Search for the cell housing the specified text and yield its [X, Y] center coordinate. 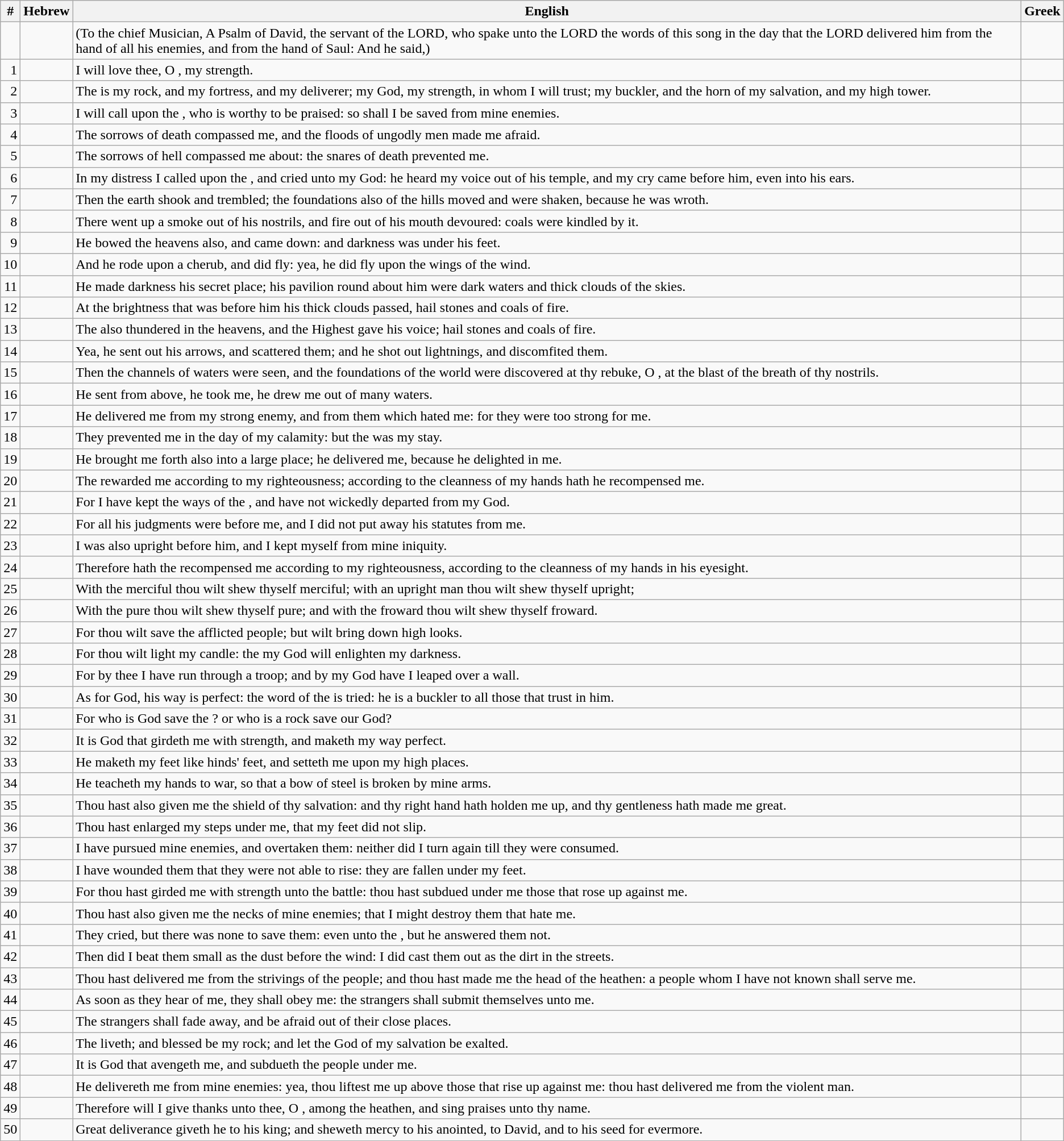
For all his judgments were before me, and I did not put away his statutes from me. [547, 524]
18 [10, 438]
3 [10, 113]
The sorrows of hell compassed me about: the snares of death prevented me. [547, 156]
38 [10, 870]
40 [10, 913]
50 [10, 1130]
The also thundered in the heavens, and the Highest gave his voice; hail stones and coals of fire. [547, 330]
49 [10, 1108]
Great deliverance giveth he to his king; and sheweth mercy to his anointed, to David, and to his seed for evermore. [547, 1130]
Yea, he sent out his arrows, and scattered them; and he shot out lightnings, and discomfited them. [547, 351]
17 [10, 416]
He bowed the heavens also, and came down: and darkness was under his feet. [547, 243]
I will call upon the , who is worthy to be praised: so shall I be saved from mine enemies. [547, 113]
At the brightness that was before him his thick clouds passed, hail stones and coals of fire. [547, 308]
For by thee I have run through a troop; and by my God have I leaped over a wall. [547, 676]
The liveth; and blessed be my rock; and let the God of my salvation be exalted. [547, 1043]
The rewarded me according to my righteousness; according to the cleanness of my hands hath he recompensed me. [547, 481]
They prevented me in the day of my calamity: but the was my stay. [547, 438]
39 [10, 892]
The strangers shall fade away, and be afraid out of their close places. [547, 1022]
23 [10, 545]
21 [10, 502]
It is God that avengeth me, and subdueth the people under me. [547, 1065]
19 [10, 459]
33 [10, 762]
44 [10, 1000]
I was also upright before him, and I kept myself from mine iniquity. [547, 545]
In my distress I called upon the , and cried unto my God: he heard my voice out of his temple, and my cry came before him, even into his ears. [547, 178]
For I have kept the ways of the , and have not wickedly departed from my God. [547, 502]
16 [10, 394]
He teacheth my hands to war, so that a bow of steel is broken by mine arms. [547, 784]
6 [10, 178]
22 [10, 524]
Thou hast also given me the shield of thy salvation: and thy right hand hath holden me up, and thy gentleness hath made me great. [547, 805]
He delivered me from my strong enemy, and from them which hated me: for they were too strong for me. [547, 416]
They cried, but there was none to save them: even unto the , but he answered them not. [547, 935]
For thou wilt save the afflicted people; but wilt bring down high looks. [547, 632]
43 [10, 978]
For who is God save the ? or who is a rock save our God? [547, 719]
There went up a smoke out of his nostrils, and fire out of his mouth devoured: coals were kindled by it. [547, 221]
42 [10, 956]
As soon as they hear of me, they shall obey me: the strangers shall submit themselves unto me. [547, 1000]
29 [10, 676]
He made darkness his secret place; his pavilion round about him were dark waters and thick clouds of the skies. [547, 286]
Hebrew [47, 11]
With the merciful thou wilt shew thyself merciful; with an upright man thou wilt shew thyself upright; [547, 589]
31 [10, 719]
For thou hast girded me with strength unto the battle: thou hast subdued under me those that rose up against me. [547, 892]
37 [10, 848]
20 [10, 481]
34 [10, 784]
27 [10, 632]
It is God that girdeth me with strength, and maketh my way perfect. [547, 740]
32 [10, 740]
8 [10, 221]
2 [10, 91]
41 [10, 935]
24 [10, 567]
Then the earth shook and trembled; the foundations also of the hills moved and were shaken, because he was wroth. [547, 199]
Therefore hath the recompensed me according to my righteousness, according to the cleanness of my hands in his eyesight. [547, 567]
30 [10, 697]
Then did I beat them small as the dust before the wind: I did cast them out as the dirt in the streets. [547, 956]
He delivereth me from mine enemies: yea, thou liftest me up above those that rise up against me: thou hast delivered me from the violent man. [547, 1086]
As for God, his way is perfect: the word of the is tried: he is a buckler to all those that trust in him. [547, 697]
13 [10, 330]
14 [10, 351]
5 [10, 156]
7 [10, 199]
9 [10, 243]
10 [10, 264]
He brought me forth also into a large place; he delivered me, because he delighted in me. [547, 459]
Greek [1042, 11]
Thou hast enlarged my steps under me, that my feet did not slip. [547, 827]
26 [10, 610]
28 [10, 654]
He sent from above, he took me, he drew me out of many waters. [547, 394]
# [10, 11]
12 [10, 308]
The sorrows of death compassed me, and the floods of ungodly men made me afraid. [547, 135]
Thou hast also given me the necks of mine enemies; that I might destroy them that hate me. [547, 913]
I have pursued mine enemies, and overtaken them: neither did I turn again till they were consumed. [547, 848]
English [547, 11]
I will love thee, O , my strength. [547, 70]
And he rode upon a cherub, and did fly: yea, he did fly upon the wings of the wind. [547, 264]
Therefore will I give thanks unto thee, O , among the heathen, and sing praises unto thy name. [547, 1108]
He maketh my feet like hinds' feet, and setteth me upon my high places. [547, 762]
15 [10, 373]
48 [10, 1086]
25 [10, 589]
47 [10, 1065]
I have wounded them that they were not able to rise: they are fallen under my feet. [547, 870]
For thou wilt light my candle: the my God will enlighten my darkness. [547, 654]
36 [10, 827]
4 [10, 135]
11 [10, 286]
45 [10, 1022]
With the pure thou wilt shew thyself pure; and with the froward thou wilt shew thyself froward. [547, 610]
35 [10, 805]
1 [10, 70]
46 [10, 1043]
